Search for the cell housing the specified text and yield its (x, y) center coordinate. 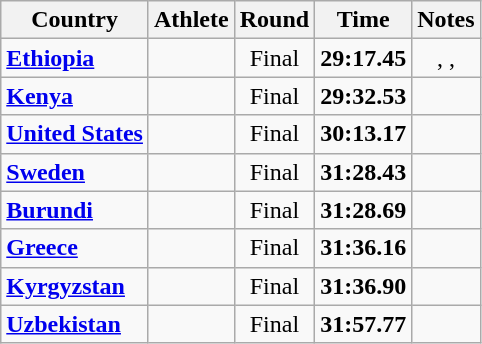
29:32.53 (364, 96)
Sweden (75, 172)
30:13.17 (364, 134)
Athlete (191, 20)
United States (75, 134)
Country (75, 20)
Round (274, 20)
Kenya (75, 96)
Burundi (75, 210)
31:28.69 (364, 210)
Notes (446, 20)
Uzbekistan (75, 324)
Kyrgyzstan (75, 286)
, , (446, 58)
31:28.43 (364, 172)
31:36.16 (364, 248)
Greece (75, 248)
31:36.90 (364, 286)
31:57.77 (364, 324)
Time (364, 20)
29:17.45 (364, 58)
Ethiopia (75, 58)
